Find where the given text appears and provide that cell's center as [X, Y] coordinate. 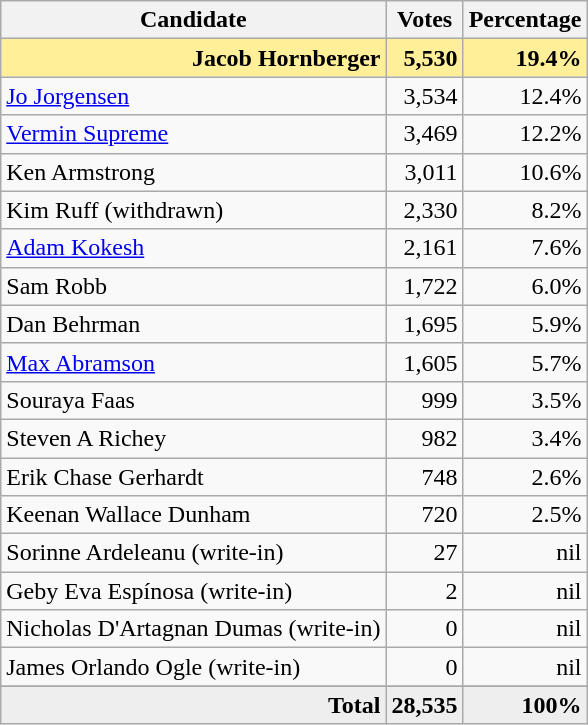
2,330 [424, 210]
Sam Robb [194, 286]
999 [424, 400]
982 [424, 438]
27 [424, 553]
1,722 [424, 286]
3,469 [424, 134]
Geby Eva Espínosa (write-in) [194, 591]
Kim Ruff (withdrawn) [194, 210]
7.6% [525, 248]
Dan Behrman [194, 324]
Candidate [194, 20]
28,535 [424, 705]
Jacob Hornberger [194, 58]
3.4% [525, 438]
Erik Chase Gerhardt [194, 477]
James Orlando Ogle (write-in) [194, 667]
Vermin Supreme [194, 134]
6.0% [525, 286]
5.9% [525, 324]
Nicholas D'Artagnan Dumas (write-in) [194, 629]
Steven A Richey [194, 438]
2.6% [525, 477]
10.6% [525, 172]
Jo Jorgensen [194, 96]
1,605 [424, 362]
19.4% [525, 58]
Keenan Wallace Dunham [194, 515]
3.5% [525, 400]
2.5% [525, 515]
Adam Kokesh [194, 248]
2,161 [424, 248]
12.2% [525, 134]
12.4% [525, 96]
720 [424, 515]
Percentage [525, 20]
5,530 [424, 58]
Max Abramson [194, 362]
748 [424, 477]
Sorinne Ardeleanu (write-in) [194, 553]
100% [525, 705]
5.7% [525, 362]
1,695 [424, 324]
2 [424, 591]
Ken Armstrong [194, 172]
Total [194, 705]
3,011 [424, 172]
Souraya Faas [194, 400]
Votes [424, 20]
3,534 [424, 96]
8.2% [525, 210]
